Locate the cell with the specified text and output its (X, Y) center coordinate. 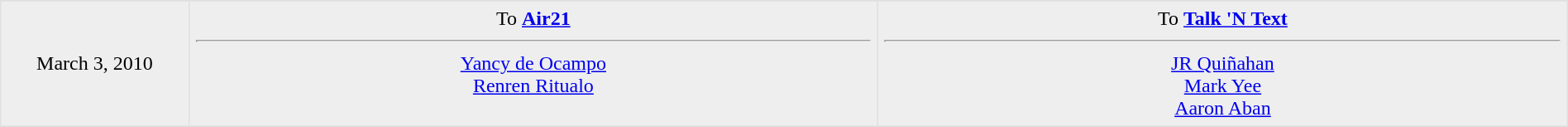
To Talk 'N TextJR QuiñahanMark YeeAaron Aban (1223, 64)
To Air21Yancy de OcampoRenren Ritualo (533, 64)
March 3, 2010 (94, 64)
